Scan for the cell matching the given text and deliver its [x, y] coordinate at center. 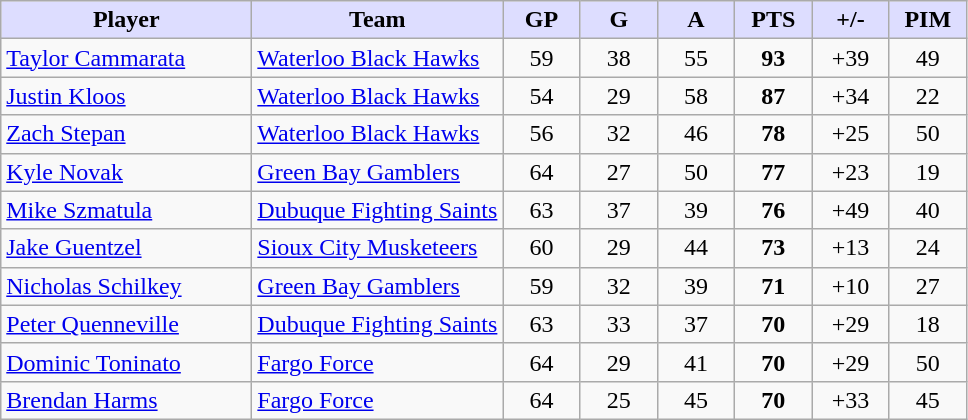
+39 [850, 58]
+25 [850, 134]
60 [542, 248]
73 [774, 248]
GP [542, 20]
77 [774, 172]
19 [928, 172]
Mike Szmatula [126, 210]
PIM [928, 20]
58 [696, 96]
G [618, 20]
44 [696, 248]
Nicholas Schilkey [126, 286]
38 [618, 58]
Sioux City Musketeers [378, 248]
22 [928, 96]
+/- [850, 20]
33 [618, 324]
Justin Kloos [126, 96]
+13 [850, 248]
+10 [850, 286]
A [696, 20]
93 [774, 58]
Dominic Toninato [126, 362]
24 [928, 248]
18 [928, 324]
49 [928, 58]
Kyle Novak [126, 172]
Jake Guentzel [126, 248]
Team [378, 20]
Peter Quenneville [126, 324]
41 [696, 362]
56 [542, 134]
40 [928, 210]
78 [774, 134]
PTS [774, 20]
+23 [850, 172]
Brendan Harms [126, 400]
71 [774, 286]
76 [774, 210]
87 [774, 96]
46 [696, 134]
+49 [850, 210]
54 [542, 96]
Zach Stepan [126, 134]
55 [696, 58]
+34 [850, 96]
25 [618, 400]
Taylor Cammarata [126, 58]
+33 [850, 400]
Player [126, 20]
